Return (X, Y) of the center of cell containing provided text 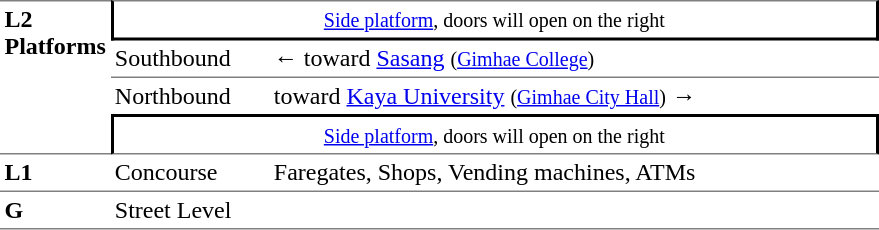
Faregates, Shops, Vending machines, ATMs (574, 173)
Southbound (190, 59)
← toward Sasang (Gimhae College) (574, 59)
L1 (55, 173)
Concourse (190, 173)
toward Kaya University (Gimhae City Hall) → (574, 96)
L2Platforms (55, 77)
G (55, 211)
Northbound (190, 96)
Street Level (190, 211)
